Extract the (X, Y) coordinate from the center of the cell holding the provided text.  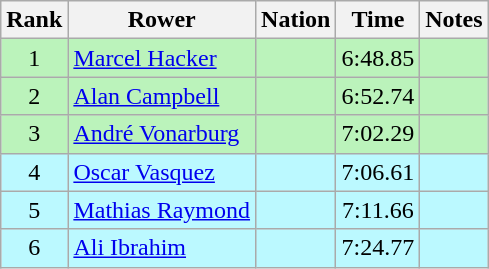
3 (34, 134)
Oscar Vasquez (162, 172)
Marcel Hacker (162, 58)
2 (34, 96)
Rower (162, 20)
Alan Campbell (162, 96)
4 (34, 172)
7:02.29 (378, 134)
7:24.77 (378, 248)
1 (34, 58)
6:48.85 (378, 58)
André Vonarburg (162, 134)
7:06.61 (378, 172)
Time (378, 20)
Ali Ibrahim (162, 248)
7:11.66 (378, 210)
Notes (454, 20)
6:52.74 (378, 96)
Rank (34, 20)
Mathias Raymond (162, 210)
6 (34, 248)
Nation (296, 20)
5 (34, 210)
